From the cell containing the given text, extract its center point as (x, y) coordinate. 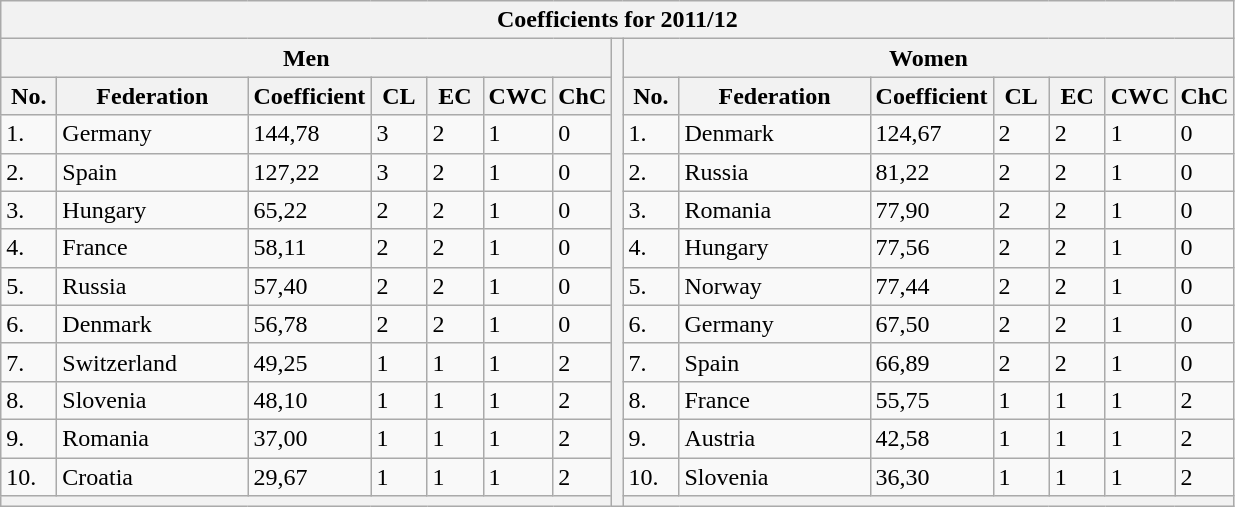
29,67 (310, 477)
58,11 (310, 248)
67,50 (932, 324)
66,89 (932, 362)
37,00 (310, 438)
81,22 (932, 172)
144,78 (310, 134)
Croatia (152, 477)
36,30 (932, 477)
127,22 (310, 172)
124,67 (932, 134)
Switzerland (152, 362)
42,58 (932, 438)
Norway (774, 286)
65,22 (310, 210)
77,44 (932, 286)
56,78 (310, 324)
57,40 (310, 286)
49,25 (310, 362)
Women (928, 58)
Coefficients for 2011/12 (618, 20)
Men (306, 58)
Austria (774, 438)
77,90 (932, 210)
55,75 (932, 400)
77,56 (932, 248)
48,10 (310, 400)
